Locate the cell with the specified text and output its (X, Y) center coordinate. 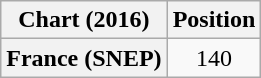
140 (214, 58)
France (SNEP) (84, 58)
Chart (2016) (84, 20)
Position (214, 20)
